Detect which cell encompasses the target text, then output its (x, y) center coordinate. 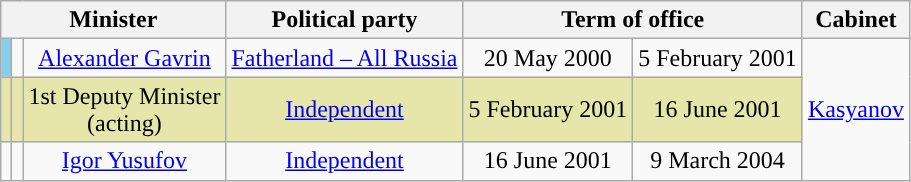
Minister (114, 20)
Political party (344, 20)
Igor Yusufov (124, 161)
Kasyanov (856, 110)
Fatherland – All Russia (344, 58)
Term of office (632, 20)
1st Deputy Minister(acting) (124, 110)
20 May 2000 (548, 58)
Cabinet (856, 20)
9 March 2004 (718, 161)
Alexander Gavrin (124, 58)
